Scan for the cell matching the given text and deliver its [X, Y] coordinate at center. 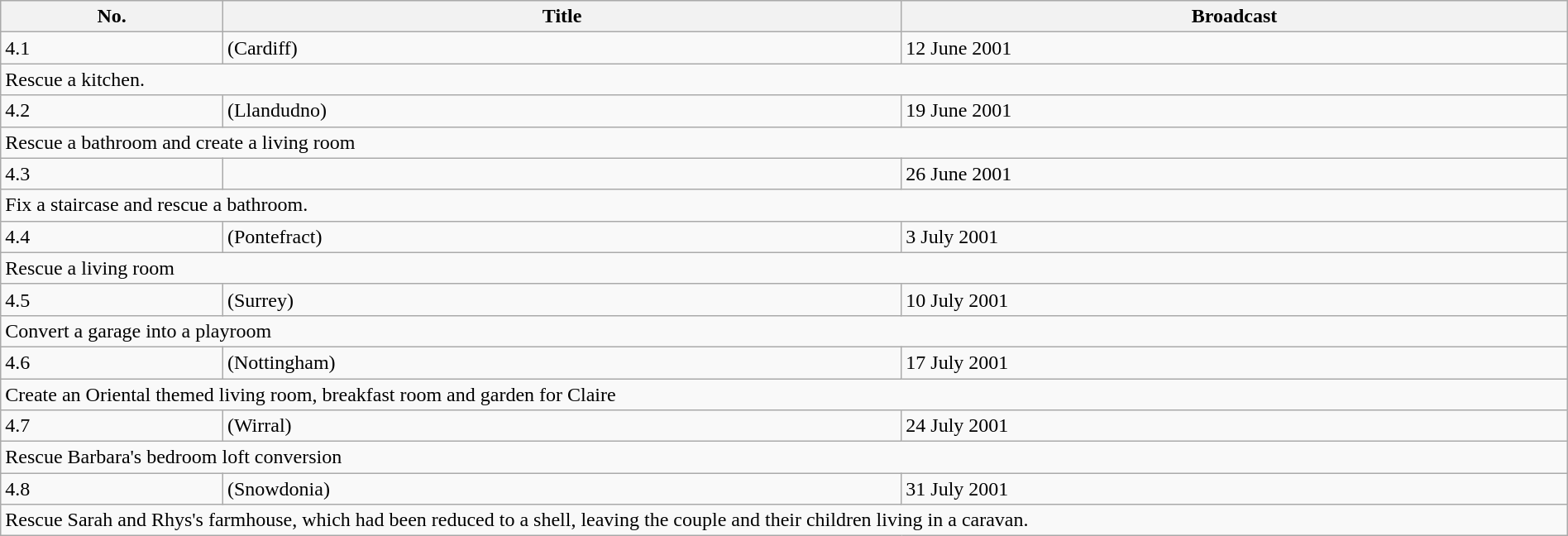
Create an Oriental themed living room, breakfast room and garden for Claire [784, 395]
4.4 [112, 237]
Fix a staircase and rescue a bathroom. [784, 205]
26 June 2001 [1234, 174]
4.1 [112, 48]
31 July 2001 [1234, 489]
3 July 2001 [1234, 237]
Rescue Barbara's bedroom loft conversion [784, 457]
4.2 [112, 111]
(Llandudno) [562, 111]
(Snowdonia) [562, 489]
(Nottingham) [562, 362]
(Wirral) [562, 426]
No. [112, 17]
4.6 [112, 362]
4.5 [112, 299]
4.8 [112, 489]
4.3 [112, 174]
Title [562, 17]
Convert a garage into a playroom [784, 331]
(Surrey) [562, 299]
(Pontefract) [562, 237]
10 July 2001 [1234, 299]
12 June 2001 [1234, 48]
4.7 [112, 426]
17 July 2001 [1234, 362]
Rescue a kitchen. [784, 79]
Broadcast [1234, 17]
24 July 2001 [1234, 426]
Rescue a living room [784, 268]
Rescue Sarah and Rhys's farmhouse, which had been reduced to a shell, leaving the couple and their children living in a caravan. [784, 520]
19 June 2001 [1234, 111]
Rescue a bathroom and create a living room [784, 142]
(Cardiff) [562, 48]
